Output the (x, y) coordinate of the center of the cell containing the given text.  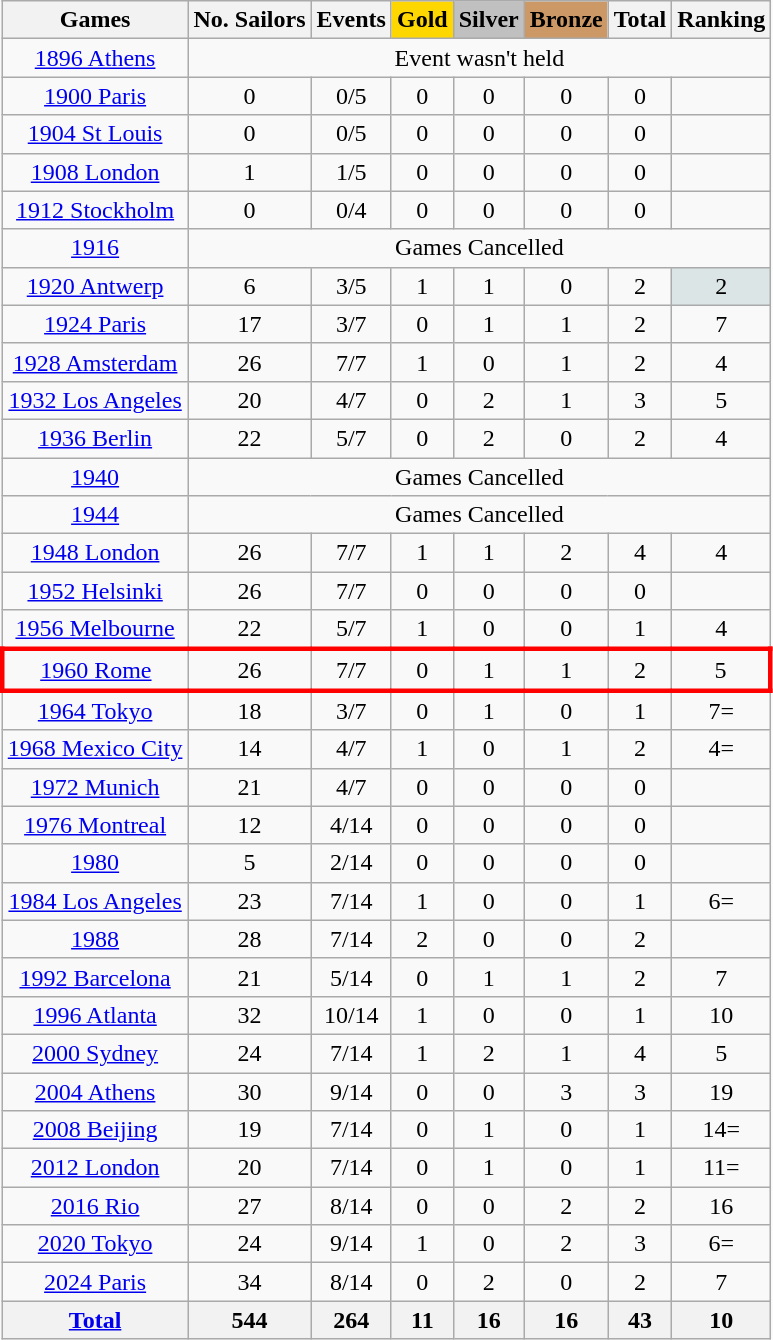
1944 (95, 515)
1948 London (95, 553)
7= (722, 710)
2000 Sydney (95, 1053)
1912 Stockholm (95, 210)
14= (722, 1130)
10/14 (351, 1015)
Silver (488, 20)
544 (250, 1320)
1936 Berlin (95, 438)
28 (250, 939)
Bronze (566, 20)
1996 Atlanta (95, 1015)
11= (722, 1168)
11 (422, 1320)
Games (95, 20)
14 (250, 749)
2020 Tokyo (95, 1244)
4= (722, 749)
27 (250, 1206)
1952 Helsinki (95, 591)
1960 Rome (95, 670)
17 (250, 324)
12 (250, 825)
30 (250, 1091)
1928 Amsterdam (95, 362)
18 (250, 710)
1900 Paris (95, 96)
2016 Rio (95, 1206)
Events (351, 20)
1984 Los Angeles (95, 901)
Gold (422, 20)
1956 Melbourne (95, 630)
2008 Beijing (95, 1130)
1968 Mexico City (95, 749)
2012 London (95, 1168)
43 (640, 1320)
1980 (95, 863)
2024 Paris (95, 1282)
1924 Paris (95, 324)
1920 Antwerp (95, 286)
1976 Montreal (95, 825)
Ranking (722, 20)
1/5 (351, 172)
34 (250, 1282)
Event wasn't held (480, 58)
6 (250, 286)
1972 Munich (95, 787)
1916 (95, 248)
2/14 (351, 863)
1940 (95, 477)
4/14 (351, 825)
1964 Tokyo (95, 710)
1896 Athens (95, 58)
1904 St Louis (95, 134)
1992 Barcelona (95, 977)
264 (351, 1320)
2004 Athens (95, 1091)
0/4 (351, 210)
No. Sailors (250, 20)
5/14 (351, 977)
1988 (95, 939)
1932 Los Angeles (95, 400)
32 (250, 1015)
23 (250, 901)
1908 London (95, 172)
3/5 (351, 286)
